Extract the [x, y] coordinate from the center of the cell holding the provided text.  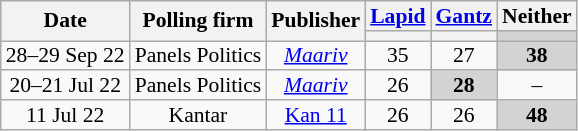
Date [66, 21]
28 [463, 86]
48 [537, 115]
38 [537, 56]
Neither [537, 16]
20–21 Jul 22 [66, 86]
Lapid [398, 16]
– [537, 86]
Kantar [198, 115]
Polling firm [198, 21]
11 Jul 22 [66, 115]
Publisher [316, 21]
27 [463, 56]
28–29 Sep 22 [66, 56]
35 [398, 56]
Kan 11 [316, 115]
Gantz [463, 16]
